Detect which cell encompasses the target text, then output its [X, Y] center coordinate. 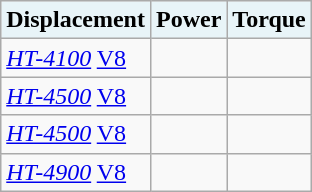
HT-4100 V8 [76, 58]
HT-4900 V8 [76, 172]
Power [188, 20]
Displacement [76, 20]
Torque [269, 20]
